Locate the cell with the specified text and output its [x, y] center coordinate. 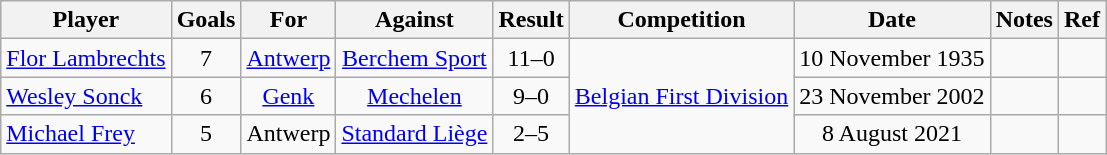
23 November 2002 [892, 96]
Genk [288, 96]
5 [206, 134]
8 August 2021 [892, 134]
For [288, 20]
9–0 [531, 96]
Competition [681, 20]
Berchem Sport [414, 58]
Michael Frey [86, 134]
10 November 1935 [892, 58]
Against [414, 20]
6 [206, 96]
11–0 [531, 58]
7 [206, 58]
Ref [1082, 20]
Goals [206, 20]
Result [531, 20]
Mechelen [414, 96]
Standard Liège [414, 134]
Notes [1024, 20]
Wesley Sonck [86, 96]
2–5 [531, 134]
Player [86, 20]
Date [892, 20]
Flor Lambrechts [86, 58]
Belgian First Division [681, 96]
